From the cell containing the given text, extract its center point as [x, y] coordinate. 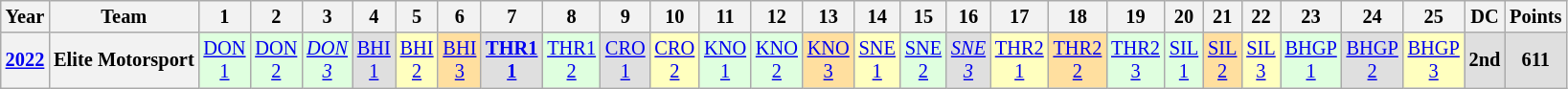
4 [374, 16]
DC [1485, 16]
BHI3 [460, 60]
SNE3 [968, 60]
5 [418, 16]
3 [328, 16]
SNE2 [923, 60]
15 [923, 16]
Team [124, 16]
16 [968, 16]
BHI2 [418, 60]
THR11 [511, 60]
12 [777, 16]
1 [225, 16]
19 [1136, 16]
DON1 [225, 60]
SIL2 [1222, 60]
21 [1222, 16]
KNO1 [725, 60]
Points [1535, 16]
20 [1184, 16]
SIL1 [1184, 60]
BHGP2 [1373, 60]
2nd [1485, 60]
BHGP1 [1311, 60]
25 [1434, 16]
KNO3 [829, 60]
THR23 [1136, 60]
9 [625, 16]
18 [1079, 16]
8 [571, 16]
THR12 [571, 60]
DON2 [276, 60]
BHGP3 [1434, 60]
23 [1311, 16]
KNO2 [777, 60]
2022 [25, 60]
DON3 [328, 60]
11 [725, 16]
THR22 [1079, 60]
SIL3 [1261, 60]
CRO2 [675, 60]
13 [829, 16]
24 [1373, 16]
BHI1 [374, 60]
6 [460, 16]
THR21 [1019, 60]
SNE1 [877, 60]
14 [877, 16]
Year [25, 16]
Elite Motorsport [124, 60]
611 [1535, 60]
17 [1019, 16]
7 [511, 16]
22 [1261, 16]
CRO1 [625, 60]
10 [675, 16]
2 [276, 16]
